Extract the [x, y] coordinate from the center of the cell holding the provided text.  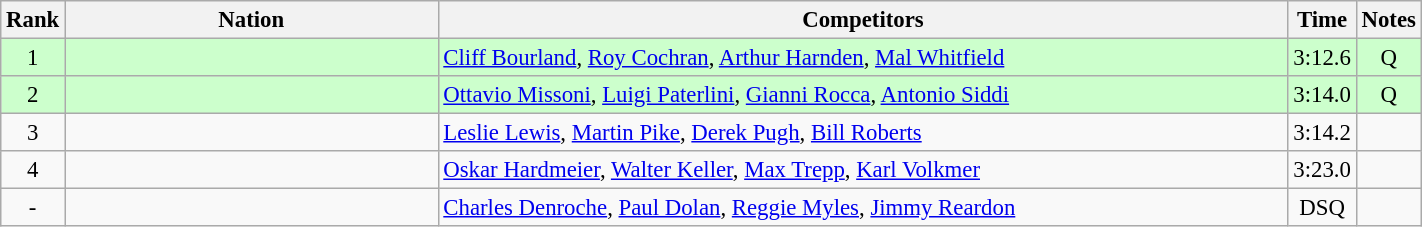
Ottavio Missoni, Luigi Paterlini, Gianni Rocca, Antonio Siddi [863, 95]
Competitors [863, 20]
4 [33, 170]
Leslie Lewis, Martin Pike, Derek Pugh, Bill Roberts [863, 133]
Cliff Bourland, Roy Cochran, Arthur Harnden, Mal Whitfield [863, 58]
3:12.6 [1322, 58]
DSQ [1322, 208]
3:14.0 [1322, 95]
3:23.0 [1322, 170]
Rank [33, 20]
1 [33, 58]
Time [1322, 20]
2 [33, 95]
Oskar Hardmeier, Walter Keller, Max Trepp, Karl Volkmer [863, 170]
3 [33, 133]
Charles Denroche, Paul Dolan, Reggie Myles, Jimmy Reardon [863, 208]
3:14.2 [1322, 133]
Nation [252, 20]
Notes [1388, 20]
- [33, 208]
